Determine the [x, y] coordinate at the center of the cell enclosing the given text.  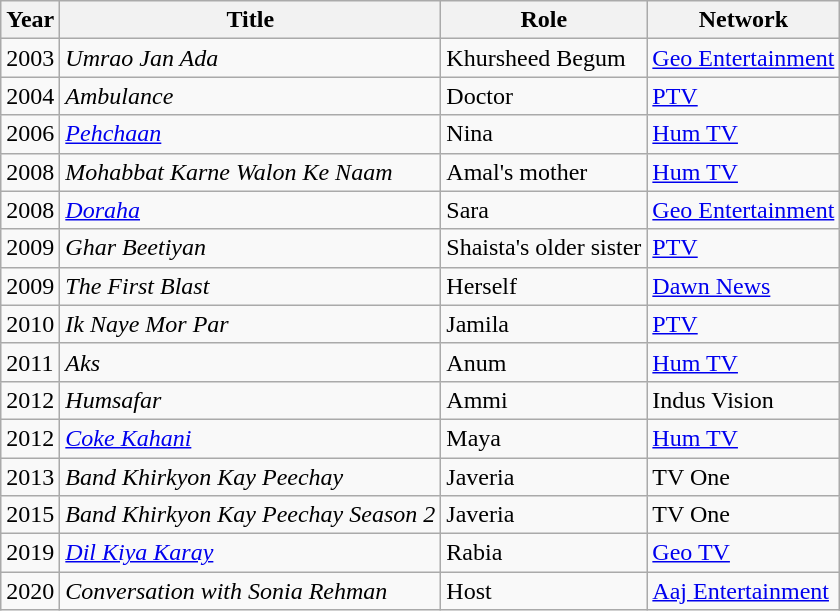
2003 [30, 58]
Nina [544, 134]
Indus Vision [744, 400]
Jamila [544, 324]
Geo TV [744, 553]
The First Blast [250, 286]
Title [250, 20]
2004 [30, 96]
Rabia [544, 553]
Ambulance [250, 96]
Band Khirkyon Kay Peechay Season 2 [250, 515]
Band Khirkyon Kay Peechay [250, 477]
2015 [30, 515]
2020 [30, 591]
Year [30, 20]
Anum [544, 362]
2013 [30, 477]
Umrao Jan Ada [250, 58]
Role [544, 20]
Pehchaan [250, 134]
Ammi [544, 400]
Ghar Beetiyan [250, 248]
2011 [30, 362]
2019 [30, 553]
Maya [544, 438]
Dil Kiya Karay [250, 553]
Ik Naye Mor Par [250, 324]
Doraha [250, 210]
Dawn News [744, 286]
Aaj Entertainment [744, 591]
Khursheed Begum [544, 58]
Humsafar [250, 400]
Mohabbat Karne Walon Ke Naam [250, 172]
Host [544, 591]
2006 [30, 134]
Doctor [544, 96]
Coke Kahani [250, 438]
Amal's mother [544, 172]
Shaista's older sister [544, 248]
Network [744, 20]
Conversation with Sonia Rehman [250, 591]
2010 [30, 324]
Aks [250, 362]
Herself [544, 286]
Sara [544, 210]
